Identify which cell holds the provided text, then report its [X, Y] central coordinate. 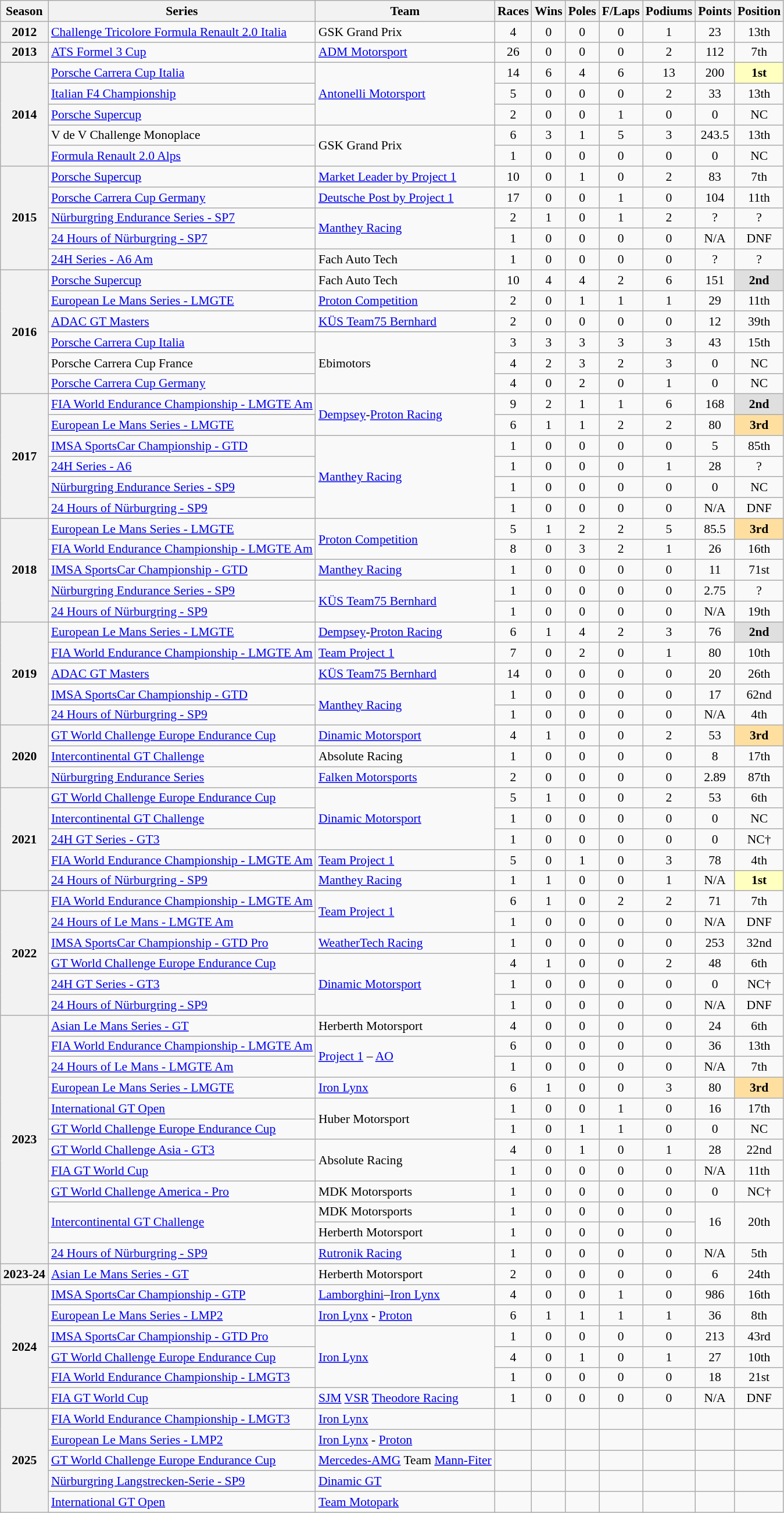
48 [715, 964]
2020 [24, 757]
12 [715, 322]
Points [715, 11]
112 [715, 52]
2013 [24, 52]
18 [715, 1378]
Wins [549, 11]
Falken Motorsports [405, 777]
7 [513, 653]
2023-24 [24, 1274]
Team Motopark [405, 1502]
GT World Challenge America - Pro [182, 1192]
Antonelli Motorsport [405, 94]
Ebimotors [405, 363]
Porsche Carrera Cup France [182, 363]
Position [759, 11]
83 [715, 177]
23 [715, 32]
2022 [24, 953]
WeatherTech Racing [405, 943]
8th [759, 1316]
GT World Challenge Asia - GT3 [182, 1150]
24 Hours of Nürburgring - SP7 [182, 239]
39th [759, 322]
F/Laps [621, 11]
243.5 [715, 135]
213 [715, 1336]
78 [715, 860]
20 [715, 674]
Season [24, 11]
Huber Motorsport [405, 1118]
27 [715, 1357]
IMSA SportsCar Championship - GTP [182, 1295]
71st [759, 570]
85th [759, 446]
2017 [24, 456]
Challenge Tricolore Formula Renault 2.0 Italia [182, 32]
43 [715, 342]
2024 [24, 1347]
Formula Renault 2.0 Alps [182, 156]
85.5 [715, 529]
71 [715, 902]
ATS Formel 3 Cup [182, 52]
22nd [759, 1150]
Nürburgring Endurance Series - SP7 [182, 218]
2023 [24, 1140]
253 [715, 943]
Market Leader by Project 1 [405, 177]
2014 [24, 115]
5th [759, 1254]
168 [715, 405]
2.75 [715, 591]
Mercedes-AMG Team Mann-Fiter [405, 1461]
2021 [24, 839]
2018 [24, 570]
13 [670, 73]
2012 [24, 32]
21st [759, 1378]
V de V Challenge Monoplace [182, 135]
26th [759, 674]
19th [759, 611]
Italian F4 Championship [182, 94]
Rutronik Racing [405, 1254]
32nd [759, 943]
11 [715, 570]
24H Series - A6 Am [182, 260]
20th [759, 1222]
Poles [582, 11]
Podiums [670, 11]
986 [715, 1295]
Nürburgring Langstrecken-Serie - SP9 [182, 1482]
9 [513, 405]
Series [182, 11]
Races [513, 11]
104 [715, 198]
76 [715, 632]
200 [715, 73]
24 [715, 1026]
2016 [24, 332]
2.89 [715, 777]
87th [759, 777]
29 [715, 301]
Dinamic GT [405, 1482]
33 [715, 94]
43rd [759, 1336]
Nürburgring Endurance Series [182, 777]
151 [715, 280]
2025 [24, 1461]
Lamborghini–Iron Lynx [405, 1295]
Project 1 – AO [405, 1057]
24th [759, 1274]
Team [405, 11]
SJM VSR Theodore Racing [405, 1398]
ADM Motorsport [405, 52]
Deutsche Post by Project 1 [405, 198]
2015 [24, 218]
62nd [759, 695]
2019 [24, 674]
15th [759, 342]
24H Series - A6 [182, 467]
